Identify which cell holds the provided text, then report its [X, Y] central coordinate. 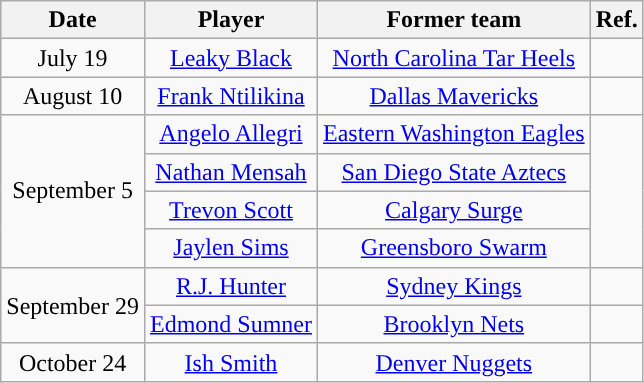
R.J. Hunter [230, 286]
Greensboro Swarm [454, 248]
Angelo Allegri [230, 134]
Date [73, 20]
Frank Ntilikina [230, 96]
Trevon Scott [230, 210]
July 19 [73, 58]
September 29 [73, 305]
North Carolina Tar Heels [454, 58]
Ish Smith [230, 362]
Brooklyn Nets [454, 324]
Player [230, 20]
September 5 [73, 191]
Denver Nuggets [454, 362]
Edmond Sumner [230, 324]
Nathan Mensah [230, 172]
Ref. [616, 20]
San Diego State Aztecs [454, 172]
Sydney Kings [454, 286]
Dallas Mavericks [454, 96]
Eastern Washington Eagles [454, 134]
Former team [454, 20]
Calgary Surge [454, 210]
August 10 [73, 96]
Jaylen Sims [230, 248]
October 24 [73, 362]
Leaky Black [230, 58]
